Scan for the cell matching the given text and deliver its (x, y) coordinate at center. 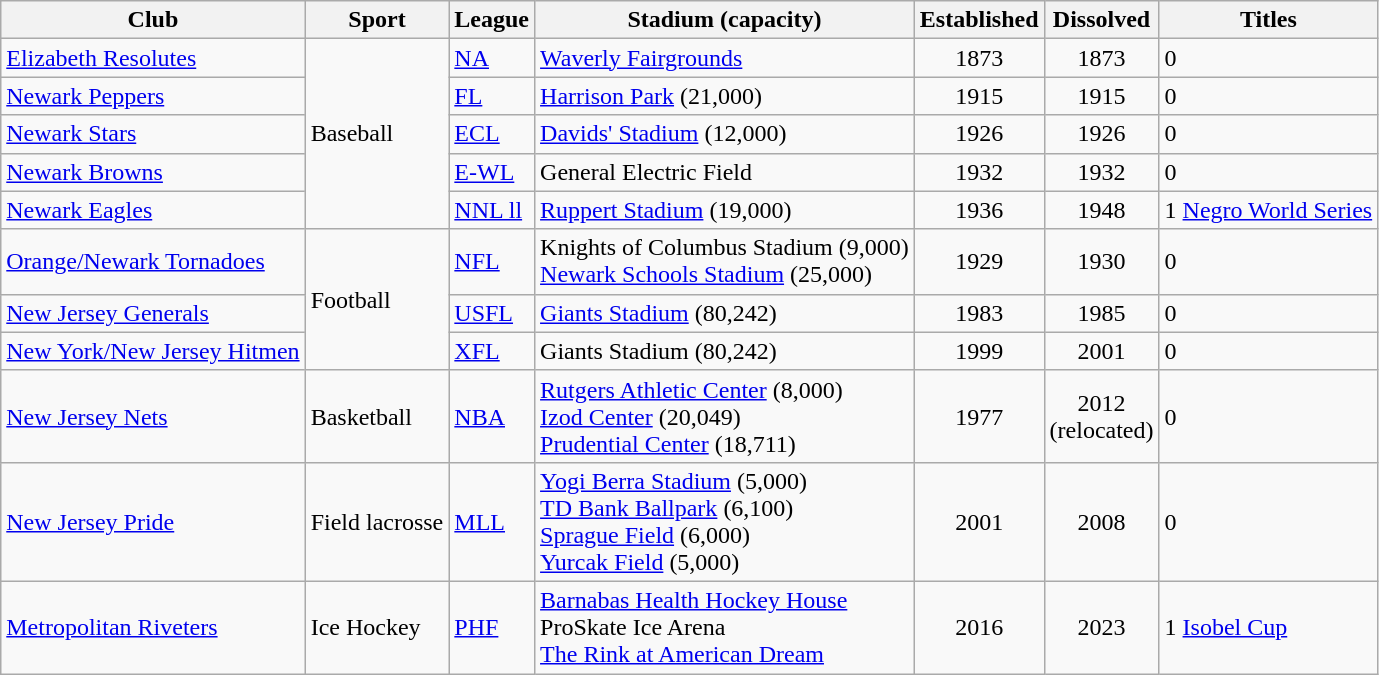
League (492, 20)
New Jersey Pride (153, 522)
Yogi Berra Stadium (5,000)TD Bank Ballpark (6,100)Sprague Field (6,000)Yurcak Field (5,000) (725, 522)
1 Negro World Series (1268, 210)
1985 (1102, 313)
Dissolved (1102, 20)
1 Isobel Cup (1268, 627)
XFL (492, 351)
1930 (1102, 262)
Newark Browns (153, 172)
PHF (492, 627)
Metropolitan Riveters (153, 627)
Club (153, 20)
MLL (492, 522)
General Electric Field (725, 172)
Waverly Fairgrounds (725, 58)
New Jersey Generals (153, 313)
NFL (492, 262)
Ruppert Stadium (19,000) (725, 210)
1983 (979, 313)
USFL (492, 313)
Orange/Newark Tornadoes (153, 262)
NA (492, 58)
1936 (979, 210)
New York/New Jersey Hitmen (153, 351)
NBA (492, 416)
1948 (1102, 210)
New Jersey Nets (153, 416)
Football (377, 300)
Stadium (capacity) (725, 20)
Knights of Columbus Stadium (9,000)Newark Schools Stadium (25,000) (725, 262)
1929 (979, 262)
FL (492, 96)
Newark Eagles (153, 210)
E-WL (492, 172)
Harrison Park (21,000) (725, 96)
2008 (1102, 522)
Newark Peppers (153, 96)
Elizabeth Resolutes (153, 58)
Established (979, 20)
Ice Hockey (377, 627)
Sport (377, 20)
Field lacrosse (377, 522)
Newark Stars (153, 134)
Barnabas Health Hockey HouseProSkate Ice ArenaThe Rink at American Dream (725, 627)
Titles (1268, 20)
Davids' Stadium (12,000) (725, 134)
1977 (979, 416)
Baseball (377, 134)
Basketball (377, 416)
ECL (492, 134)
2016 (979, 627)
Rutgers Athletic Center (8,000)Izod Center (20,049)Prudential Center (18,711) (725, 416)
2012(relocated) (1102, 416)
NNL ll (492, 210)
2023 (1102, 627)
1999 (979, 351)
